Extract the [X, Y] coordinate from the center of the cell holding the provided text.  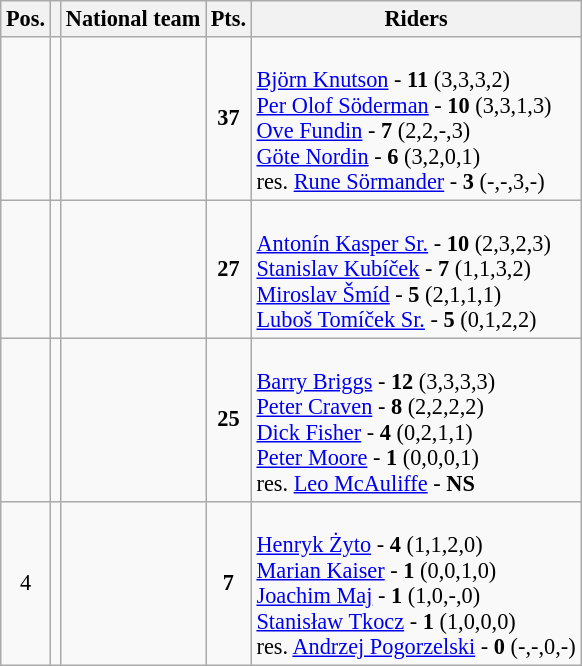
Henryk Żyto - 4 (1,1,2,0) Marian Kaiser - 1 (0,0,1,0) Joachim Maj - 1 (1,0,-,0) Stanisław Tkocz - 1 (1,0,0,0) res. Andrzej Pogorzelski - 0 (-,-,0,-) [416, 582]
National team [134, 19]
Pos. [26, 19]
7 [229, 582]
4 [26, 582]
25 [229, 420]
Barry Briggs - 12 (3,3,3,3) Peter Craven - 8 (2,2,2,2) Dick Fisher - 4 (0,2,1,1) Peter Moore - 1 (0,0,0,1) res. Leo McAuliffe - NS [416, 420]
Antonín Kasper Sr. - 10 (2,3,2,3) Stanislav Kubíček - 7 (1,1,3,2) Miroslav Šmíd - 5 (2,1,1,1) Luboš Tomíček Sr. - 5 (0,1,2,2) [416, 269]
Riders [416, 19]
Pts. [229, 19]
Björn Knutson - 11 (3,3,3,2) Per Olof Söderman - 10 (3,3,1,3) Ove Fundin - 7 (2,2,-,3) Göte Nordin - 6 (3,2,0,1) res. Rune Sörmander - 3 (-,-,3,-) [416, 118]
27 [229, 269]
37 [229, 118]
